Scan for the cell matching the given text and deliver its (X, Y) coordinate at center. 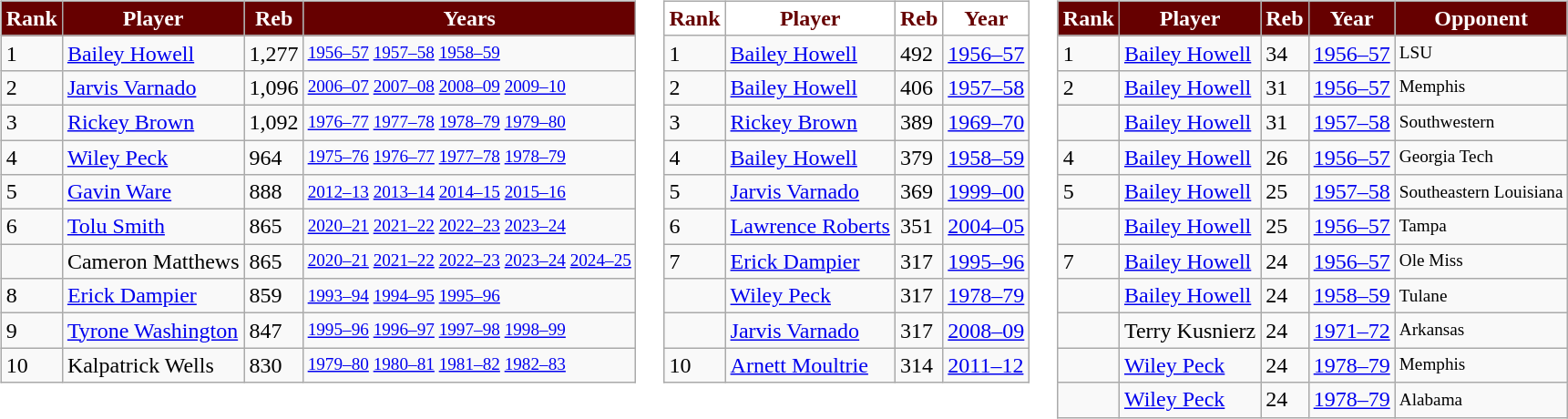
Tyrone Washington (153, 331)
Southwestern (1481, 122)
Cameron Matthews (153, 261)
2020–21 2021–22 2022–23 2023–24 (469, 227)
830 (273, 365)
Opponent (1481, 18)
859 (273, 296)
Gavin Ware (153, 192)
2012–13 2013–14 2014–15 2015–16 (469, 192)
2004–05 (986, 227)
1,096 (273, 87)
1995–96 1996–97 1997–98 1998–99 (469, 331)
2020–21 2021–22 2022–23 2023–24 2024–25 (469, 261)
964 (273, 158)
379 (918, 158)
9 (31, 331)
888 (273, 192)
Terry Kusnierz (1190, 331)
Arkansas (1481, 331)
847 (273, 331)
1,277 (273, 53)
Arnett Moultrie (810, 365)
1969–70 (986, 122)
1956–57 1957–58 1958–59 (469, 53)
8 (31, 296)
1979–80 1980–81 1981–82 1982–83 (469, 365)
2011–12 (986, 365)
Lawrence Roberts (810, 227)
351 (918, 227)
2006–07 2007–08 2008–09 2009–10 (469, 87)
1976–77 1977–78 1978–79 1979–80 (469, 122)
492 (918, 53)
1,092 (273, 122)
34 (1285, 53)
26 (1285, 158)
1971–72 (1352, 331)
Kalpatrick Wells (153, 365)
369 (918, 192)
Tampa (1481, 227)
LSU (1481, 53)
Tolu Smith (153, 227)
1995–96 (986, 261)
389 (918, 122)
406 (918, 87)
Ole Miss (1481, 261)
1993–94 1994–95 1995–96 (469, 296)
Alabama (1481, 400)
314 (918, 365)
1975–76 1976–77 1977–78 1978–79 (469, 158)
Years (469, 18)
2008–09 (986, 331)
Georgia Tech (1481, 158)
1999–00 (986, 192)
Tulane (1481, 296)
Southeastern Louisiana (1481, 192)
